Return [X, Y] of the center of cell containing provided text 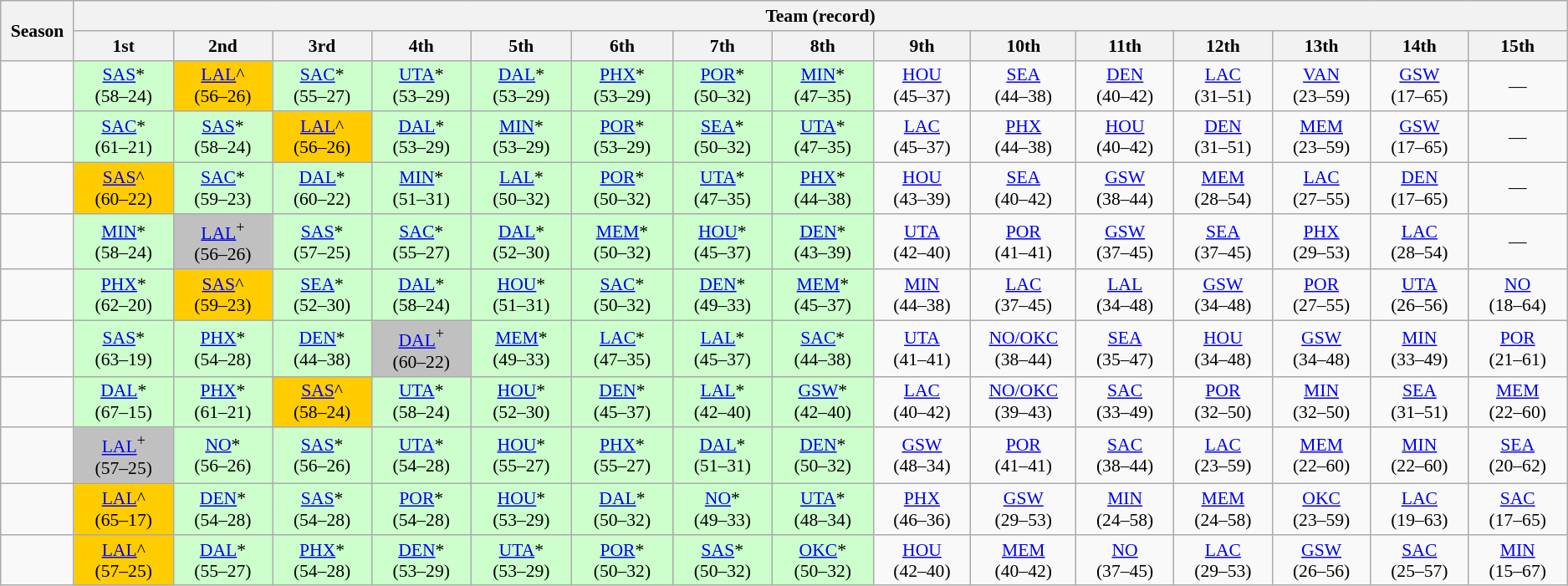
DEN*(44–38) [323, 349]
MIN(32–50) [1321, 403]
DEN(31–51) [1223, 137]
PHX*(62–20) [124, 296]
HOU(45–37) [922, 85]
SAS*(57–25) [323, 242]
MEM*(50–32) [622, 242]
UTA(42–40) [922, 242]
LAC(37–45) [1024, 296]
POR*(54–28) [421, 508]
PHX(46–36) [922, 508]
POR(27–55) [1321, 296]
LAC(23–59) [1223, 456]
SAC*(59–23) [222, 189]
GSW(38–44) [1126, 189]
UTA*(48–34) [823, 508]
HOU(42–40) [922, 560]
LAC(27–55) [1321, 189]
PHX(44–38) [1024, 137]
DAL*(58–24) [421, 296]
MEM(24–58) [1223, 508]
LAL(34–48) [1126, 296]
SAS^(59–23) [222, 296]
MEM(28–54) [1223, 189]
10th [1024, 46]
NO(18–64) [1518, 296]
DAL*(55–27) [222, 560]
UTA(41–41) [922, 349]
DAL+(60–22) [421, 349]
HOU(40–42) [1126, 137]
MIN(15–67) [1518, 560]
NO(37–45) [1126, 560]
DEN*(43–39) [823, 242]
SAC(25–57) [1420, 560]
HOU*(52–30) [522, 403]
MIN(33–49) [1420, 349]
NO*(56–26) [222, 456]
LAL*(45–37) [723, 349]
POR(32–50) [1223, 403]
DEN*(53–29) [421, 560]
DAL*(67–15) [124, 403]
2nd [222, 46]
SAC*(50–32) [622, 296]
PHX*(61–21) [222, 403]
SEA*(50–32) [723, 137]
GSW(29–53) [1024, 508]
SAS*(63–19) [124, 349]
MEM(40–42) [1024, 560]
DAL*(51–31) [723, 456]
3rd [323, 46]
LAL^(57–25) [124, 560]
SAC*(61–21) [124, 137]
SEA(35–47) [1126, 349]
POR*(53–29) [622, 137]
GSW(26–56) [1321, 560]
LAC(19–63) [1420, 508]
HOU(34–48) [1223, 349]
MIN*(51–31) [421, 189]
HOU*(51–31) [522, 296]
SAS*(54–28) [323, 508]
MIN*(47–35) [823, 85]
12th [1223, 46]
DEN(17–65) [1420, 189]
HOU*(53–29) [522, 508]
1st [124, 46]
DAL*(50–32) [622, 508]
SEA(44–38) [1024, 85]
15th [1518, 46]
SAS^(60–22) [124, 189]
POR(21–61) [1518, 349]
LAC(29–53) [1223, 560]
DEN*(50–32) [823, 456]
UTA*(58–24) [421, 403]
MIN*(53–29) [522, 137]
SAS^(58–24) [323, 403]
MEM*(49–33) [522, 349]
HOU*(55–27) [522, 456]
MIN(22–60) [1420, 456]
HOU(43–39) [922, 189]
7th [723, 46]
PHX*(53–29) [622, 85]
SEA(20–62) [1518, 456]
DEN*(49–33) [723, 296]
8th [823, 46]
LAL*(50–32) [522, 189]
Team (record) [820, 16]
SAC(33–49) [1126, 403]
MEM(23–59) [1321, 137]
HOU*(45–37) [723, 242]
SAC(17–65) [1518, 508]
GSW(37–45) [1126, 242]
DEN*(54–28) [222, 508]
LAC*(47–35) [622, 349]
GSW(48–34) [922, 456]
11th [1126, 46]
SEA*(52–30) [323, 296]
SEA(37–45) [1223, 242]
SEA(31–51) [1420, 403]
OKC*(50–32) [823, 560]
4th [421, 46]
NO*(49–33) [723, 508]
14th [1420, 46]
LAC(40–42) [922, 403]
OKC(23–59) [1321, 508]
LAL^(65–17) [124, 508]
SAC(38–44) [1126, 456]
GSW*(42–40) [823, 403]
LAL+(56–26) [222, 242]
LAC(45–37) [922, 137]
LAC(31–51) [1223, 85]
9th [922, 46]
SAS*(56–26) [323, 456]
DAL*(52–30) [522, 242]
SEA(40–42) [1024, 189]
PHX*(44–38) [823, 189]
UTA*(54–28) [421, 456]
PHX*(55–27) [622, 456]
Season [38, 30]
DAL*(60–22) [323, 189]
SAS*(50–32) [723, 560]
NO/OKC(38–44) [1024, 349]
SAC*(44–38) [823, 349]
LAL*(42–40) [723, 403]
DEN(40–42) [1126, 85]
MIN*(58–24) [124, 242]
DEN*(45–37) [622, 403]
LAC(28–54) [1420, 242]
VAN(23–59) [1321, 85]
6th [622, 46]
5th [522, 46]
PHX(29–53) [1321, 242]
MIN(44–38) [922, 296]
13th [1321, 46]
LAL+(57–25) [124, 456]
NO/OKC(39–43) [1024, 403]
UTA(26–56) [1420, 296]
MIN(24–58) [1126, 508]
MEM*(45–37) [823, 296]
